Output the [X, Y] coordinate of the center of the cell containing the given text.  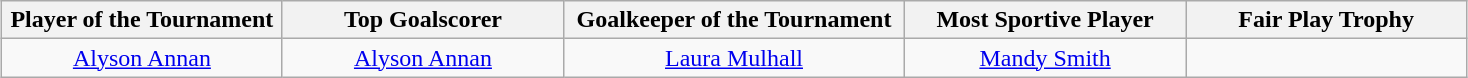
Goalkeeper of the Tournament [734, 20]
Laura Mulhall [734, 58]
Top Goalscorer [422, 20]
Most Sportive Player [1046, 20]
Fair Play Trophy [1326, 20]
Player of the Tournament [142, 20]
Mandy Smith [1046, 58]
